Determine the [x, y] coordinate at the center of the cell enclosing the given text.  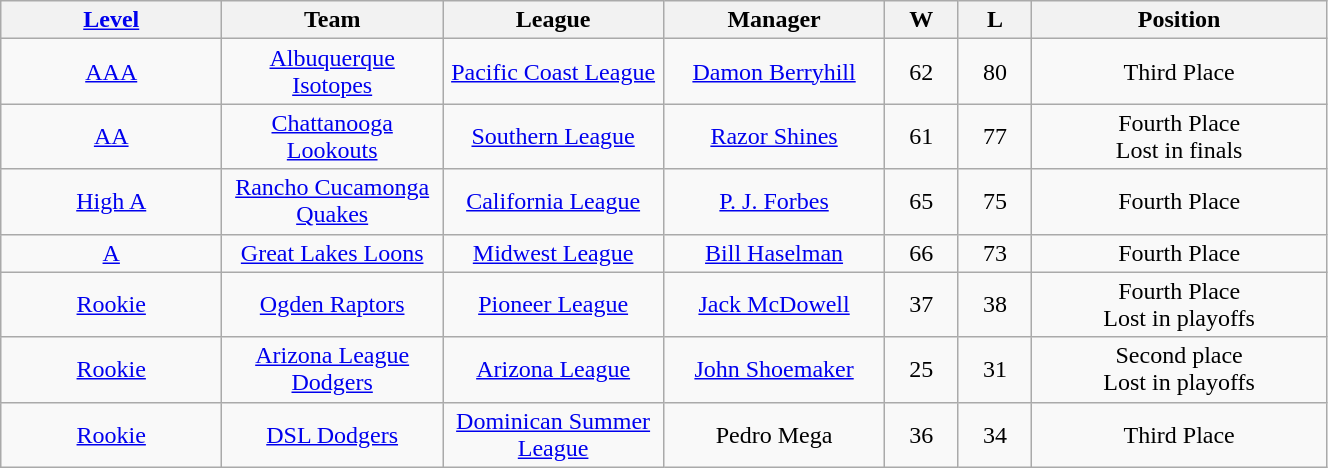
League [554, 20]
Ogden Raptors [332, 304]
High A [112, 202]
California League [554, 202]
W [922, 20]
62 [922, 72]
65 [922, 202]
75 [995, 202]
Pioneer League [554, 304]
Midwest League [554, 253]
AA [112, 136]
66 [922, 253]
Bill Haselman [774, 253]
L [995, 20]
Southern League [554, 136]
25 [922, 370]
John Shoemaker [774, 370]
Pedro Mega [774, 434]
34 [995, 434]
Albuquerque Isotopes [332, 72]
Jack McDowell [774, 304]
Pacific Coast League [554, 72]
38 [995, 304]
Position [1180, 20]
Second placeLost in playoffs [1180, 370]
Chattanooga Lookouts [332, 136]
AAA [112, 72]
Fourth Place Lost in playoffs [1180, 304]
61 [922, 136]
P. J. Forbes [774, 202]
Arizona League [554, 370]
31 [995, 370]
Rancho Cucamonga Quakes [332, 202]
36 [922, 434]
A [112, 253]
Team [332, 20]
Arizona League Dodgers [332, 370]
37 [922, 304]
77 [995, 136]
Fourth PlaceLost in finals [1180, 136]
Manager [774, 20]
Great Lakes Loons [332, 253]
Dominican Summer League [554, 434]
DSL Dodgers [332, 434]
Damon Berryhill [774, 72]
80 [995, 72]
Level [112, 20]
Razor Shines [774, 136]
73 [995, 253]
